Provide the [x, y] coordinate of the cell's center where the given text is located.  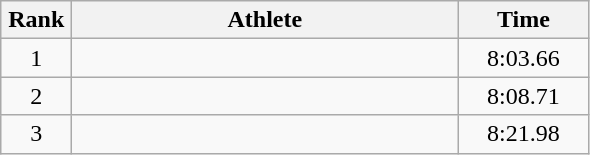
Athlete [265, 20]
3 [36, 134]
1 [36, 58]
2 [36, 96]
8:08.71 [524, 96]
8:21.98 [524, 134]
Time [524, 20]
Rank [36, 20]
8:03.66 [524, 58]
